Find where the given text appears and provide that cell's center as [X, Y] coordinate. 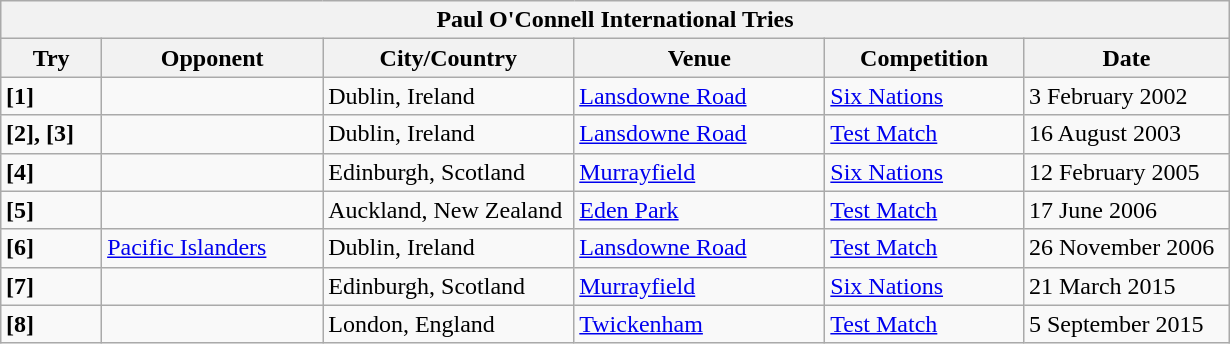
Auckland, New Zealand [448, 210]
16 August 2003 [1126, 134]
Opponent [212, 58]
Twickenham [700, 324]
Competition [924, 58]
Try [52, 58]
5 September 2015 [1126, 324]
London, England [448, 324]
Date [1126, 58]
[2], [3] [52, 134]
[4] [52, 172]
[6] [52, 248]
3 February 2002 [1126, 96]
Eden Park [700, 210]
Paul O'Connell International Tries [616, 20]
[7] [52, 286]
[8] [52, 324]
21 March 2015 [1126, 286]
Venue [700, 58]
Pacific Islanders [212, 248]
12 February 2005 [1126, 172]
[1] [52, 96]
26 November 2006 [1126, 248]
City/Country [448, 58]
17 June 2006 [1126, 210]
[5] [52, 210]
